Extract the [x, y] coordinate from the center of the cell holding the provided text.  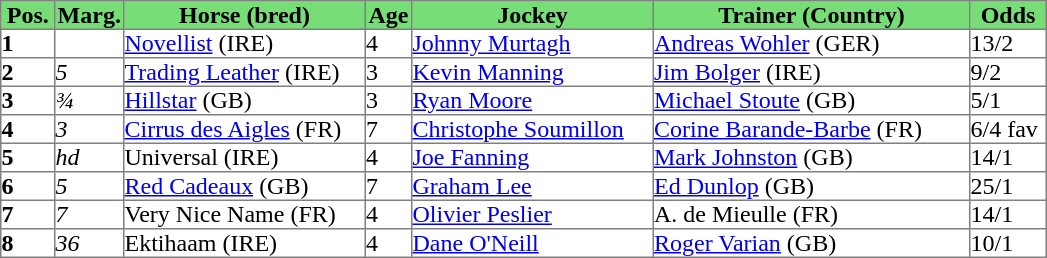
Red Cadeaux (GB) [245, 186]
hd [90, 157]
36 [90, 243]
Johnny Murtagh [533, 43]
Ed Dunlop (GB) [811, 186]
6 [28, 186]
Trading Leather (IRE) [245, 72]
5/1 [1008, 100]
Marg. [90, 15]
Jockey [533, 15]
9/2 [1008, 72]
Christophe Soumillon [533, 129]
¾ [90, 100]
Ektihaam (IRE) [245, 243]
Olivier Peslier [533, 214]
Cirrus des Aigles (FR) [245, 129]
Ryan Moore [533, 100]
Mark Johnston (GB) [811, 157]
Graham Lee [533, 186]
1 [28, 43]
Universal (IRE) [245, 157]
Very Nice Name (FR) [245, 214]
Roger Varian (GB) [811, 243]
6/4 fav [1008, 129]
Pos. [28, 15]
Odds [1008, 15]
Horse (bred) [245, 15]
13/2 [1008, 43]
Hillstar (GB) [245, 100]
Corine Barande-Barbe (FR) [811, 129]
Andreas Wohler (GER) [811, 43]
Dane O'Neill [533, 243]
A. de Mieulle (FR) [811, 214]
Jim Bolger (IRE) [811, 72]
8 [28, 243]
Trainer (Country) [811, 15]
2 [28, 72]
Age [388, 15]
10/1 [1008, 243]
25/1 [1008, 186]
Michael Stoute (GB) [811, 100]
Kevin Manning [533, 72]
Joe Fanning [533, 157]
Novellist (IRE) [245, 43]
